Extract the (x, y) coordinate from the center of the cell holding the provided text.  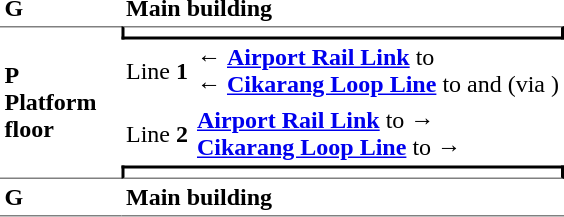
Line 2 (158, 134)
← Airport Rail Link to ← Cikarang Loop Line to and (via ) (378, 72)
PPlatform floor (61, 102)
Line 1 (158, 72)
Airport Rail Link to → Cikarang Loop Line to → (378, 134)
Main building (343, 198)
G (61, 198)
